For the text-containing cell, return its midpoint in [x, y] coordinate format. 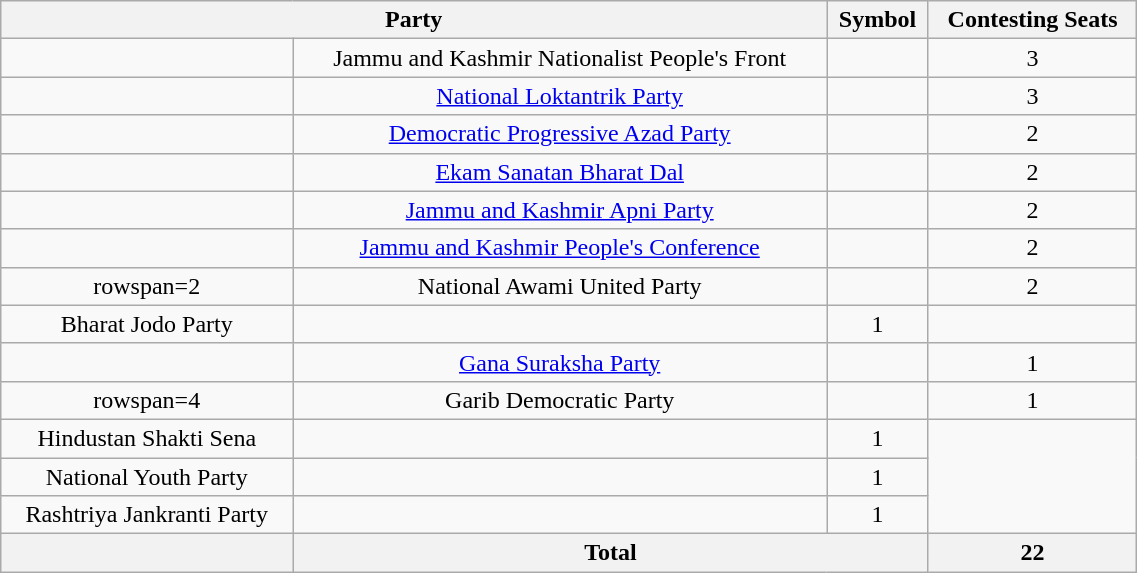
rowspan=2 [147, 286]
Party [414, 20]
Rashtriya Jankranti Party [147, 515]
National Awami United Party [560, 286]
Symbol [878, 20]
Hindustan Shakti Sena [147, 438]
Total [611, 553]
National Youth Party [147, 477]
National Loktantrik Party [560, 96]
Bharat Jodo Party [147, 324]
Jammu and Kashmir Nationalist People's Front [560, 58]
Jammu and Kashmir Apni Party [560, 210]
Democratic Progressive Azad Party [560, 134]
Gana Suraksha Party [560, 362]
22 [1032, 553]
Ekam Sanatan Bharat Dal [560, 172]
Jammu and Kashmir People's Conference [560, 248]
Garib Democratic Party [560, 400]
Contesting Seats [1032, 20]
rowspan=4 [147, 400]
